Provide the [x, y] coordinate of the cell's center where the given text is located.  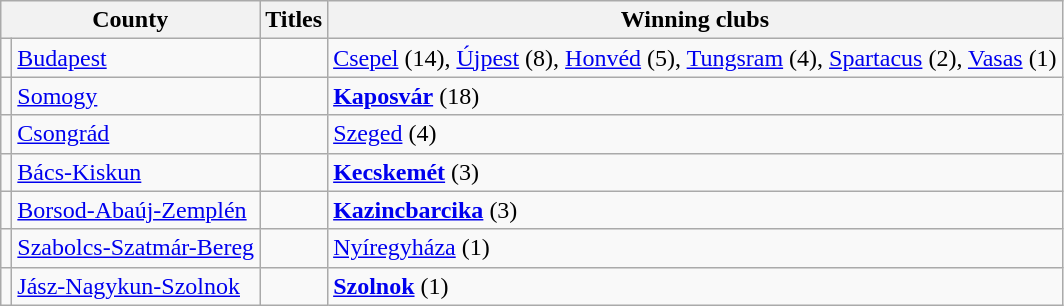
Jász-Nagykun-Szolnok [136, 286]
Somogy [136, 96]
Winning clubs [696, 20]
Budapest [136, 58]
Szolnok (1) [696, 286]
Kaposvár (18) [696, 96]
Szabolcs-Szatmár-Bereg [136, 248]
Titles [294, 20]
Nyíregyháza (1) [696, 248]
Borsod-Abaúj-Zemplén [136, 210]
Csepel (14), Újpest (8), Honvéd (5), Tungsram (4), Spartacus (2), Vasas (1) [696, 58]
Szeged (4) [696, 134]
Kazincbarcika (3) [696, 210]
Csongrád [136, 134]
Bács-Kiskun [136, 172]
Kecskemét (3) [696, 172]
County [130, 20]
